Search for the cell housing the specified text and yield its (X, Y) center coordinate. 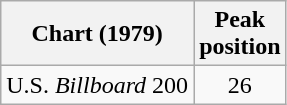
Chart (1979) (98, 34)
U.S. Billboard 200 (98, 85)
Peakposition (240, 34)
26 (240, 85)
